From the cell containing the given text, extract its center point as [x, y] coordinate. 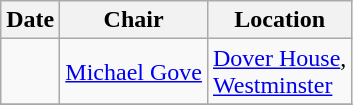
Date [30, 20]
Chair [134, 20]
Michael Gove [134, 72]
Dover House,Westminster [279, 72]
Location [279, 20]
